Find where the given text appears and provide that cell's center as [X, Y] coordinate. 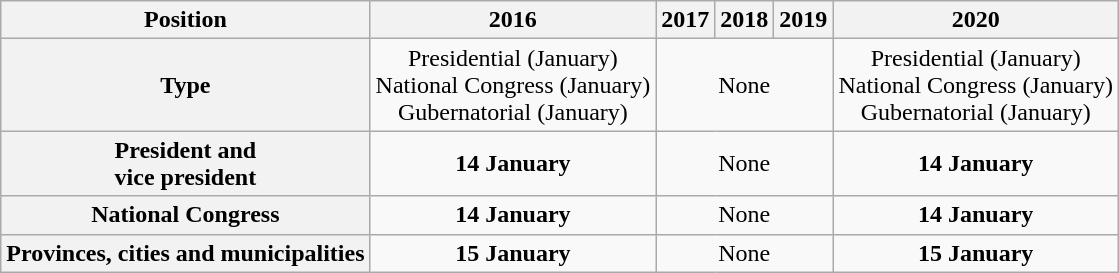
Provinces, cities and municipalities [186, 253]
National Congress [186, 215]
2020 [976, 20]
Position [186, 20]
President andvice president [186, 164]
Type [186, 85]
2017 [686, 20]
2016 [513, 20]
2019 [804, 20]
2018 [744, 20]
